Locate the cell with the specified text and output its [x, y] center coordinate. 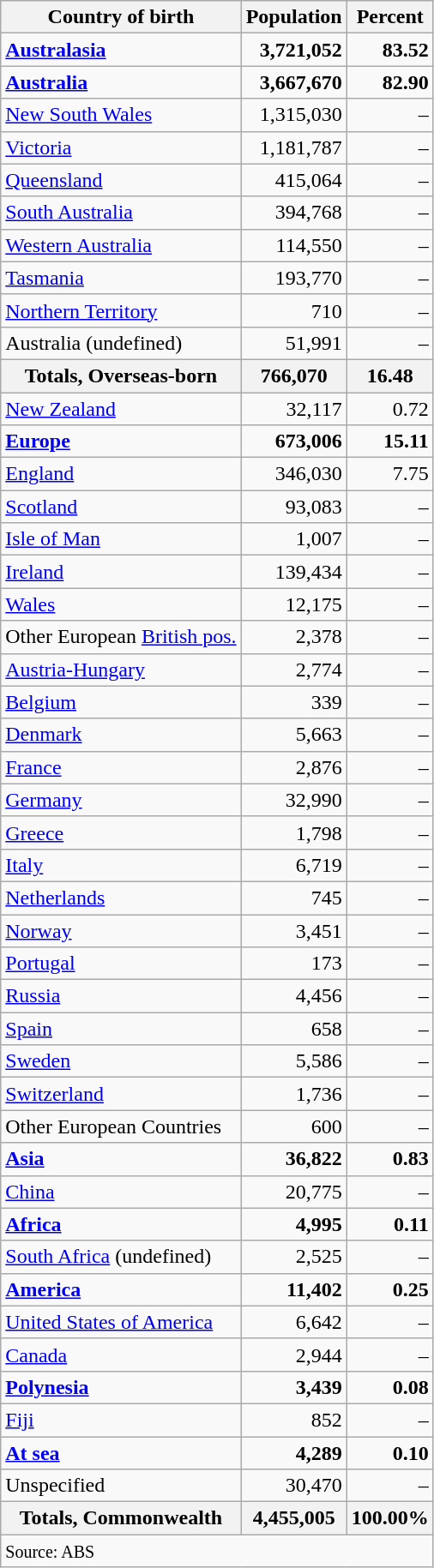
6,719 [293, 865]
852 [293, 1420]
5,663 [293, 735]
394,768 [293, 213]
673,006 [293, 442]
Population [293, 17]
30,470 [293, 1486]
1,315,030 [293, 115]
2,378 [293, 637]
America [121, 1289]
4,289 [293, 1453]
339 [293, 702]
93,083 [293, 507]
6,642 [293, 1322]
16.48 [389, 375]
193,770 [293, 278]
Percent [389, 17]
139,434 [293, 572]
0.72 [389, 409]
173 [293, 964]
Source: ABS [218, 1551]
Western Australia [121, 245]
5,586 [293, 1061]
Portugal [121, 964]
32,990 [293, 800]
2,944 [293, 1355]
0.10 [389, 1453]
1,798 [293, 832]
Australia (undefined) [121, 343]
415,064 [293, 180]
Denmark [121, 735]
New Zealand [121, 409]
Asia [121, 1159]
83.52 [389, 50]
2,774 [293, 670]
Sweden [121, 1061]
Polynesia [121, 1387]
Victoria [121, 147]
Austria-Hungary [121, 670]
France [121, 767]
Northern Territory [121, 310]
Totals, Overseas-born [121, 375]
South Africa (undefined) [121, 1257]
Isle of Man [121, 539]
Scotland [121, 507]
3,721,052 [293, 50]
32,117 [293, 409]
3,439 [293, 1387]
710 [293, 310]
0.25 [389, 1289]
Netherlands [121, 898]
658 [293, 1029]
Switzerland [121, 1094]
Canada [121, 1355]
11,402 [293, 1289]
0.83 [389, 1159]
Other European British pos. [121, 637]
12,175 [293, 604]
1,181,787 [293, 147]
Totals, Commonwealth [121, 1518]
82.90 [389, 82]
Wales [121, 604]
1,007 [293, 539]
Tasmania [121, 278]
Italy [121, 865]
2,525 [293, 1257]
Africa [121, 1224]
4,995 [293, 1224]
600 [293, 1126]
Spain [121, 1029]
745 [293, 898]
Unspecified [121, 1486]
Russia [121, 996]
Australia [121, 82]
766,070 [293, 375]
7.75 [389, 474]
346,030 [293, 474]
0.08 [389, 1387]
51,991 [293, 343]
Australasia [121, 50]
South Australia [121, 213]
15.11 [389, 442]
100.00% [389, 1518]
China [121, 1192]
Norway [121, 930]
3,451 [293, 930]
Germany [121, 800]
0.11 [389, 1224]
3,667,670 [293, 82]
1,736 [293, 1094]
20,775 [293, 1192]
36,822 [293, 1159]
Europe [121, 442]
Queensland [121, 180]
At sea [121, 1453]
4,455,005 [293, 1518]
Belgium [121, 702]
Other European Countries [121, 1126]
114,550 [293, 245]
Country of birth [121, 17]
United States of America [121, 1322]
2,876 [293, 767]
4,456 [293, 996]
England [121, 474]
New South Wales [121, 115]
Ireland [121, 572]
Greece [121, 832]
Fiji [121, 1420]
